For the text-containing cell, return its midpoint in [X, Y] coordinate format. 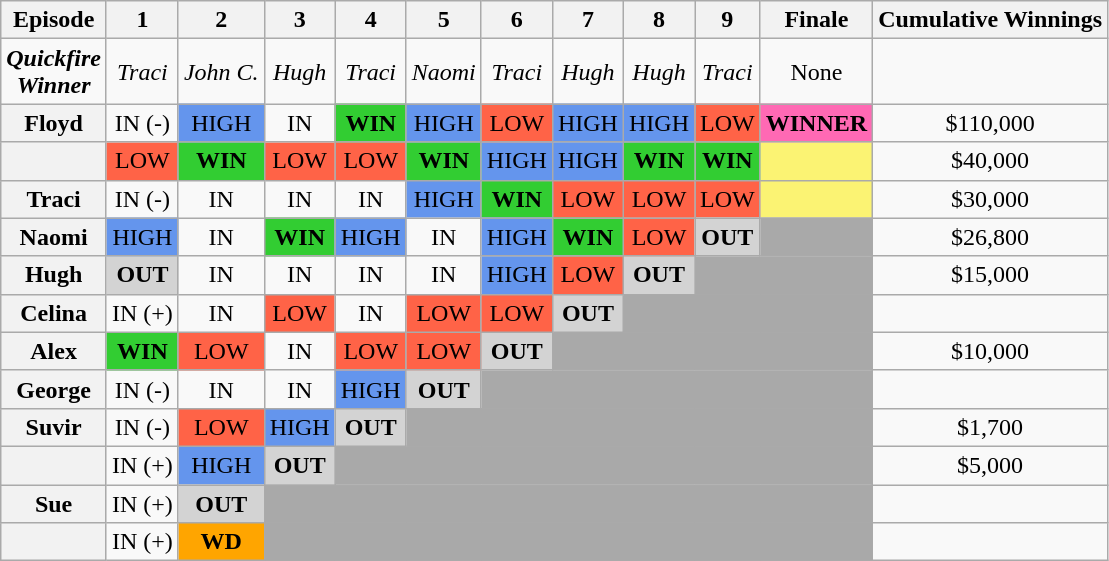
7 [588, 20]
3 [300, 20]
Floyd [54, 123]
Cumulative Winnings [990, 20]
QuickfireWinner [54, 72]
Alex [54, 351]
2 [221, 20]
Episode [54, 20]
Finale [816, 20]
$5,000 [990, 465]
George [54, 389]
Sue [54, 503]
Celina [54, 313]
$1,700 [990, 427]
None [816, 72]
$110,000 [990, 123]
$26,800 [990, 237]
WD [221, 542]
9 [727, 20]
$10,000 [990, 351]
John C. [221, 72]
Suvir [54, 427]
WINNER [816, 123]
$30,000 [990, 199]
6 [516, 20]
$40,000 [990, 161]
8 [658, 20]
4 [370, 20]
5 [444, 20]
$15,000 [990, 275]
1 [142, 20]
